Search for the cell housing the specified text and yield its (X, Y) center coordinate. 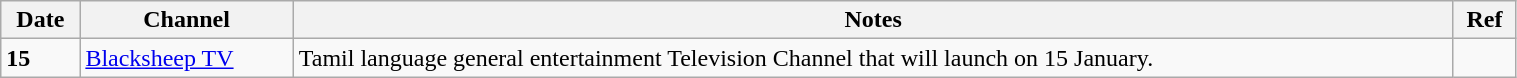
Date (40, 20)
Blacksheep TV (186, 58)
Tamil language general entertainment Television Channel that will launch on 15 January. (873, 58)
15 (40, 58)
Channel (186, 20)
Notes (873, 20)
Ref (1484, 20)
